Detect which cell encompasses the target text, then output its [x, y] center coordinate. 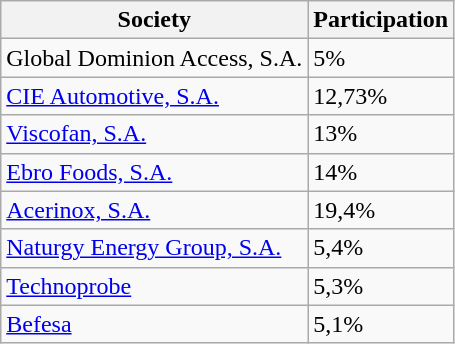
Ebro Foods, S.A. [154, 172]
Participation [381, 20]
Global Dominion Access, S.A. [154, 58]
Befesa [154, 324]
5,4% [381, 248]
5% [381, 58]
5,3% [381, 286]
Technoprobe [154, 286]
Society [154, 20]
12,73% [381, 96]
13% [381, 134]
Naturgy Energy Group, S.A. [154, 248]
Acerinox, S.A. [154, 210]
14% [381, 172]
CIE Automotive, S.A. [154, 96]
5,1% [381, 324]
19,4% [381, 210]
Viscofan, S.A. [154, 134]
